From the cell containing the given text, extract its center point as [x, y] coordinate. 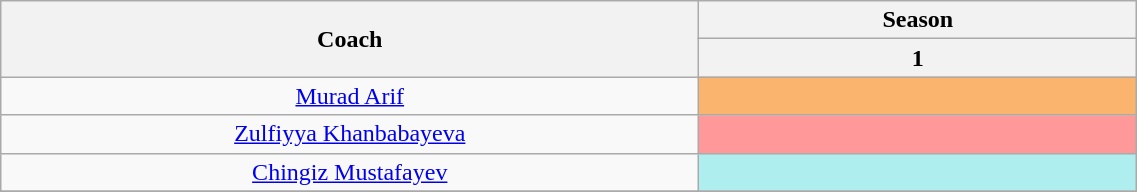
Season [918, 20]
1 [918, 58]
Murad Arif [350, 96]
Chingiz Mustafayev [350, 172]
Zulfiyya Khanbabayeva [350, 134]
Coach [350, 39]
